Provide the (x, y) coordinate of the cell's center where the given text is located.  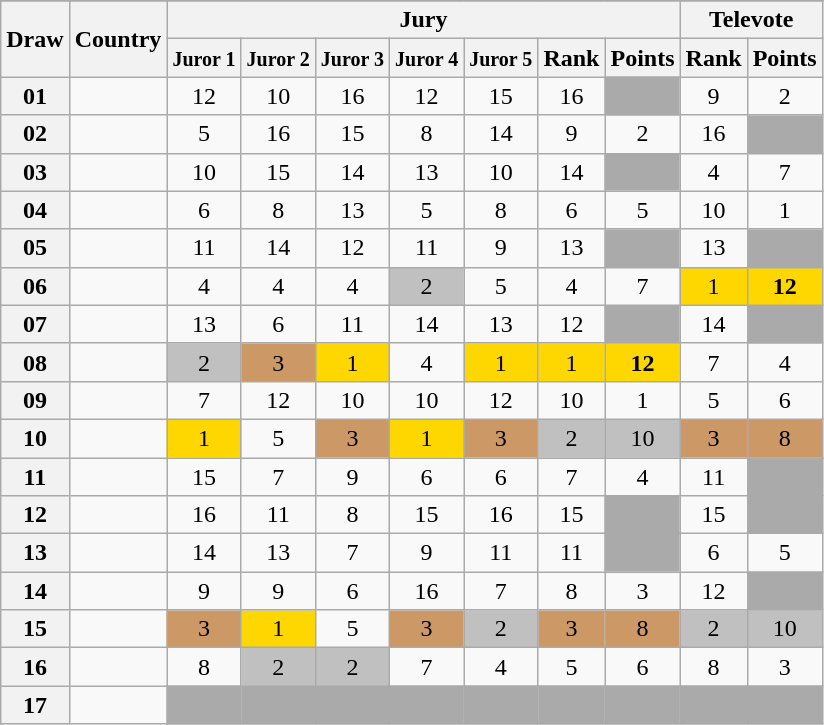
07 (35, 324)
Televote (751, 20)
17 (35, 705)
Juror 1 (204, 58)
06 (35, 286)
01 (35, 96)
Juror 5 (501, 58)
Juror 3 (352, 58)
Juror 2 (278, 58)
02 (35, 134)
05 (35, 248)
09 (35, 400)
04 (35, 210)
Juror 4 (426, 58)
Country (118, 39)
08 (35, 362)
03 (35, 172)
Jury (424, 20)
Draw (35, 39)
